Determine the [x, y] coordinate at the center of the cell enclosing the given text.  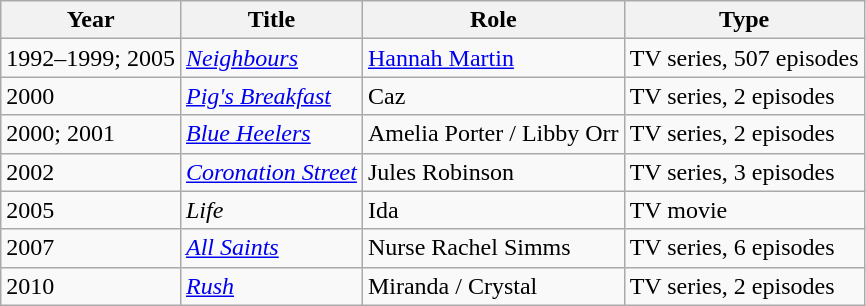
Jules Robinson [493, 172]
2005 [91, 210]
Amelia Porter / Libby Orr [493, 134]
TV series, 507 episodes [744, 58]
Rush [271, 286]
Ida [493, 210]
2002 [91, 172]
Nurse Rachel Simms [493, 248]
Title [271, 20]
1992–1999; 2005 [91, 58]
TV series, 6 episodes [744, 248]
Life [271, 210]
2000; 2001 [91, 134]
Blue Heelers [271, 134]
All Saints [271, 248]
Year [91, 20]
Miranda / Crystal [493, 286]
2007 [91, 248]
Caz [493, 96]
TV movie [744, 210]
Coronation Street [271, 172]
TV series, 3 episodes [744, 172]
Role [493, 20]
2010 [91, 286]
Type [744, 20]
Pig's Breakfast [271, 96]
Hannah Martin [493, 58]
2000 [91, 96]
Neighbours [271, 58]
